Pinpoint the cell where the given text exists, returning its [X, Y] midpoint coordinate. 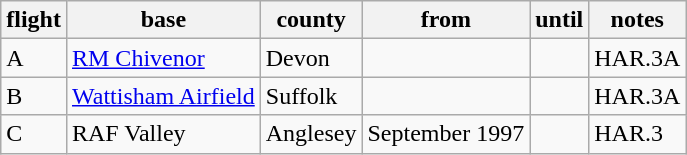
base [163, 20]
HAR.3 [638, 134]
notes [638, 20]
RAF Valley [163, 134]
from [446, 20]
September 1997 [446, 134]
RM Chivenor [163, 58]
C [34, 134]
B [34, 96]
Devon [311, 58]
Suffolk [311, 96]
Anglesey [311, 134]
county [311, 20]
A [34, 58]
flight [34, 20]
Wattisham Airfield [163, 96]
until [560, 20]
